Return [X, Y] of the center of cell containing provided text 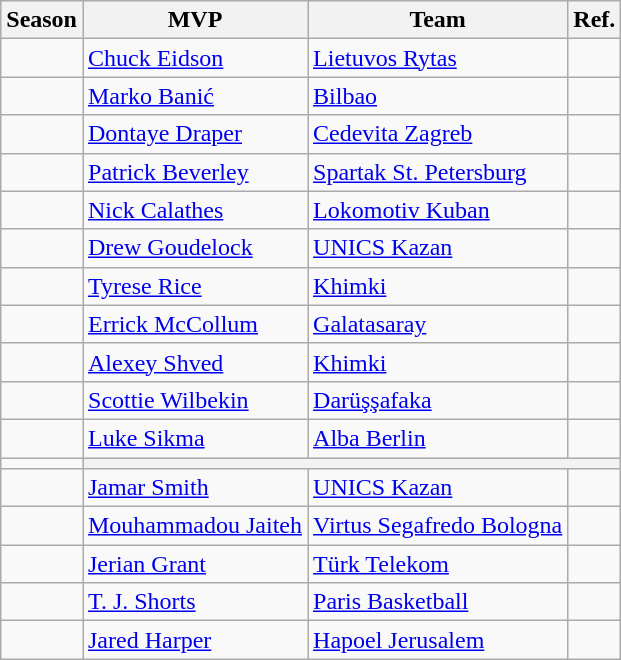
Lokomotiv Kuban [438, 210]
Galatasaray [438, 324]
Alba Berlin [438, 438]
Dontaye Draper [194, 134]
Nick Calathes [194, 210]
Luke Sikma [194, 438]
Alexey Shved [194, 362]
MVP [194, 20]
Virtus Segafredo Bologna [438, 526]
Jared Harper [194, 640]
Drew Goudelock [194, 248]
Patrick Beverley [194, 172]
Cedevita Zagreb [438, 134]
Jamar Smith [194, 488]
Errick McCollum [194, 324]
Paris Basketball [438, 602]
Lietuvos Rytas [438, 58]
Scottie Wilbekin [194, 400]
T. J. Shorts [194, 602]
Bilbao [438, 96]
Tyrese Rice [194, 286]
Ref. [594, 20]
Chuck Eidson [194, 58]
Mouhammadou Jaiteh [194, 526]
Hapoel Jerusalem [438, 640]
Team [438, 20]
Marko Banić [194, 96]
Spartak St. Petersburg [438, 172]
Darüşşafaka [438, 400]
Jerian Grant [194, 564]
Türk Telekom [438, 564]
Season [42, 20]
